Locate the cell with the specified text and output its [X, Y] center coordinate. 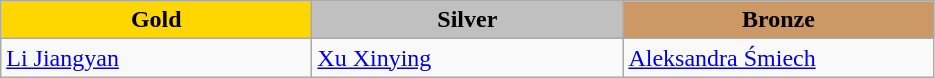
Aleksandra Śmiech [778, 58]
Gold [156, 20]
Silver [468, 20]
Li Jiangyan [156, 58]
Xu Xinying [468, 58]
Bronze [778, 20]
